For the text-containing cell, return its midpoint in (X, Y) coordinate format. 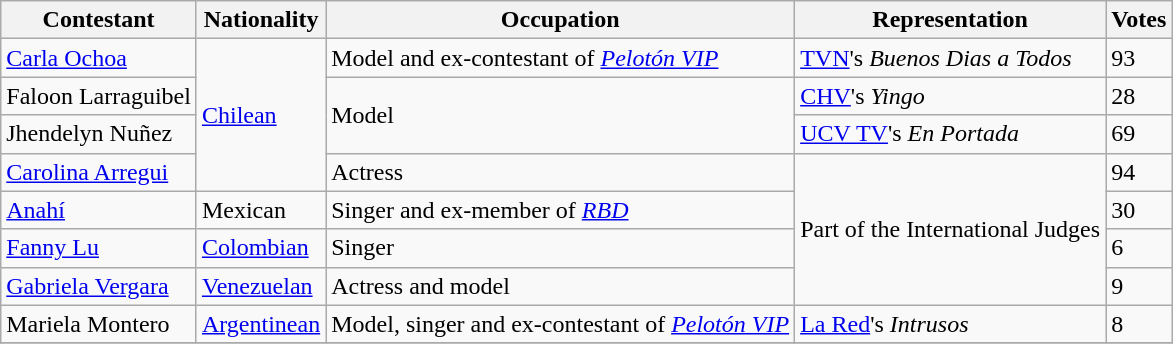
Model (560, 115)
Votes (1139, 20)
CHV's Yingo (950, 96)
93 (1139, 58)
Argentinean (260, 324)
Venezuelan (260, 286)
Fanny Lu (99, 248)
Carolina Arregui (99, 172)
Actress (560, 172)
UCV TV's En Portada (950, 134)
8 (1139, 324)
Gabriela Vergara (99, 286)
28 (1139, 96)
Chilean (260, 115)
6 (1139, 248)
Occupation (560, 20)
Model and ex-contestant of Pelotón VIP (560, 58)
Mexican (260, 210)
Nationality (260, 20)
Anahí (99, 210)
Part of the International Judges (950, 229)
TVN's Buenos Dias a Todos (950, 58)
Singer (560, 248)
Representation (950, 20)
Singer and ex-member of RBD (560, 210)
Actress and model (560, 286)
Model, singer and ex-contestant of Pelotón VIP (560, 324)
Faloon Larraguibel (99, 96)
9 (1139, 286)
94 (1139, 172)
Colombian (260, 248)
Mariela Montero (99, 324)
Carla Ochoa (99, 58)
69 (1139, 134)
La Red's Intrusos (950, 324)
30 (1139, 210)
Contestant (99, 20)
Jhendelyn Nuñez (99, 134)
